Pinpoint the cell where the given text exists, returning its [X, Y] midpoint coordinate. 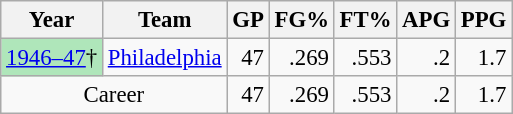
Career [114, 95]
PPG [483, 20]
FG% [302, 20]
APG [426, 20]
Philadelphia [164, 58]
1946–47† [52, 58]
FT% [366, 20]
Team [164, 20]
GP [248, 20]
Year [52, 20]
